Identify which cell holds the provided text, then report its [x, y] central coordinate. 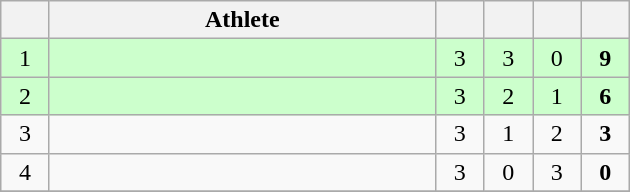
9 [606, 58]
4 [26, 172]
6 [606, 96]
Athlete [242, 20]
